From the cell containing the given text, extract its center point as (X, Y) coordinate. 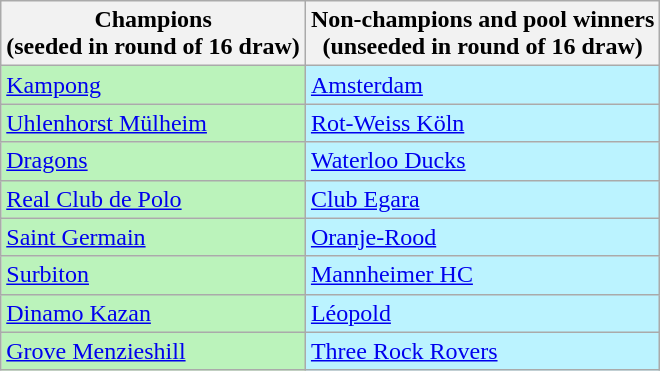
Kampong (154, 85)
Surbiton (154, 275)
Dragons (154, 161)
Club Egara (482, 199)
Oranje-Rood (482, 237)
Non-champions and pool winners(unseeded in round of 16 draw) (482, 34)
Champions(seeded in round of 16 draw) (154, 34)
Grove Menzieshill (154, 351)
Rot-Weiss Köln (482, 123)
Dinamo Kazan (154, 313)
Amsterdam (482, 85)
Mannheimer HC (482, 275)
Real Club de Polo (154, 199)
Uhlenhorst Mülheim (154, 123)
Waterloo Ducks (482, 161)
Three Rock Rovers (482, 351)
Léopold (482, 313)
Saint Germain (154, 237)
